Return the [x, y] coordinate for the center point of the cell that contains the specified text.  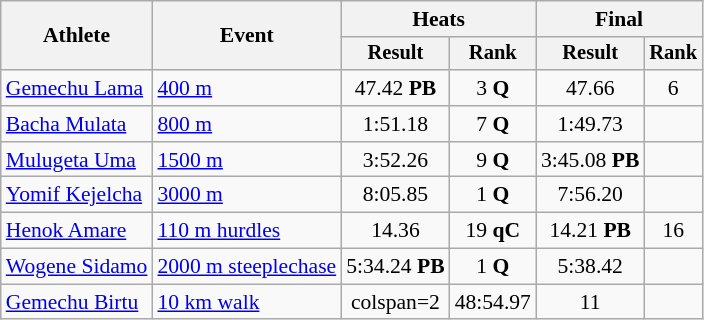
1:49.73 [590, 124]
14.36 [395, 231]
14.21 PB [590, 231]
9 Q [493, 160]
110 m hurdles [246, 231]
Gemechu Birtu [77, 302]
8:05.85 [395, 195]
1:51.18 [395, 124]
11 [590, 302]
6 [673, 88]
19 qC [493, 231]
Event [246, 36]
Final [619, 19]
Gemechu Lama [77, 88]
7 Q [493, 124]
48:54.97 [493, 302]
7:56.20 [590, 195]
Wogene Sidamo [77, 267]
800 m [246, 124]
400 m [246, 88]
3 Q [493, 88]
Mulugeta Uma [77, 160]
1500 m [246, 160]
16 [673, 231]
Heats [438, 19]
Athlete [77, 36]
3000 m [246, 195]
2000 m steeplechase [246, 267]
5:38.42 [590, 267]
3:52.26 [395, 160]
47.42 PB [395, 88]
10 km walk [246, 302]
Yomif Kejelcha [77, 195]
Henok Amare [77, 231]
colspan=2 [395, 302]
Bacha Mulata [77, 124]
3:45.08 PB [590, 160]
47.66 [590, 88]
5:34.24 PB [395, 267]
